Output the [X, Y] coordinate of the center of the cell containing the given text.  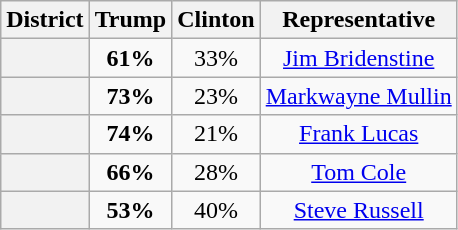
Tom Cole [358, 172]
District [45, 20]
Steve Russell [358, 210]
Representative [358, 20]
Jim Bridenstine [358, 58]
53% [130, 210]
61% [130, 58]
21% [216, 134]
Markwayne Mullin [358, 96]
66% [130, 172]
28% [216, 172]
33% [216, 58]
Frank Lucas [358, 134]
Clinton [216, 20]
23% [216, 96]
40% [216, 210]
73% [130, 96]
Trump [130, 20]
74% [130, 134]
